Return (X, Y) of the center of cell containing provided text 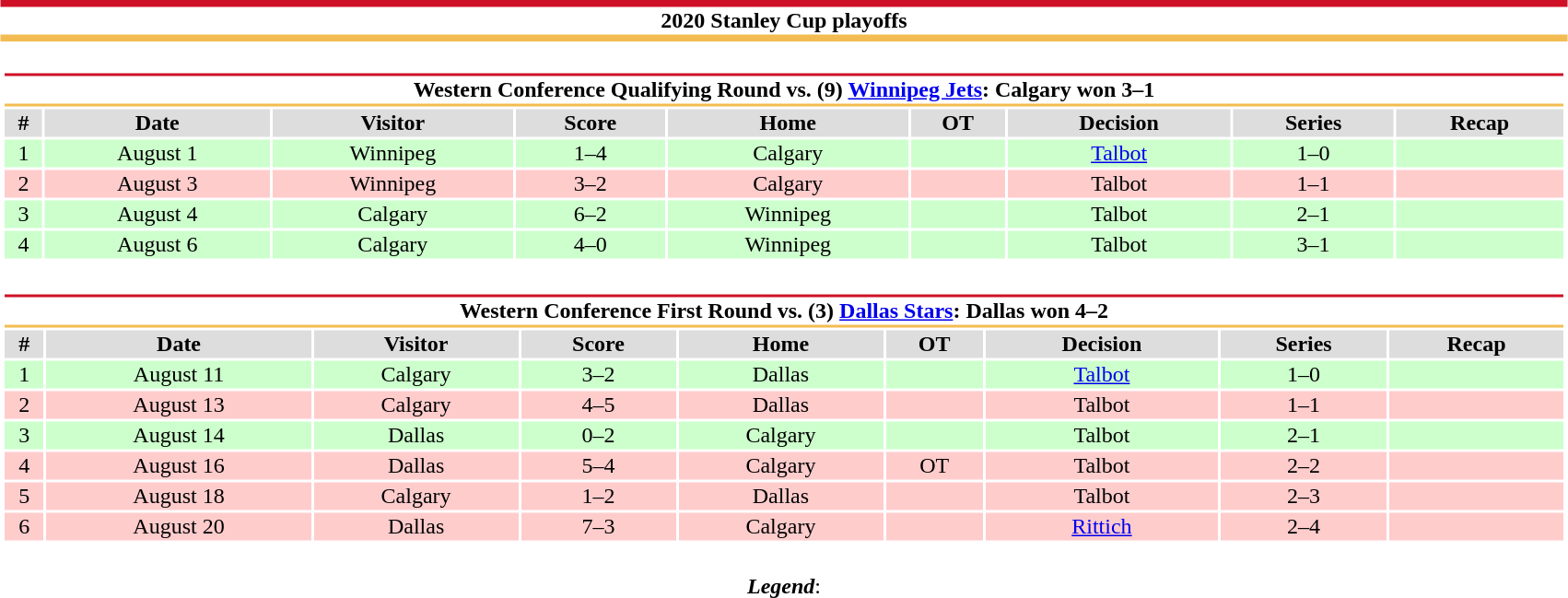
5–4 (598, 465)
2020 Stanley Cup playoffs (784, 20)
August 6 (158, 244)
4–0 (591, 244)
2–4 (1305, 526)
August 18 (179, 497)
Western Conference Qualifying Round vs. (9) Winnipeg Jets: Calgary won 3–1 (783, 90)
1–2 (598, 497)
August 3 (158, 183)
5 (24, 497)
Western Conference First Round vs. (3) Dallas Stars: Dallas won 4–2 (783, 311)
August 11 (179, 375)
August 20 (179, 526)
7–3 (598, 526)
August 14 (179, 436)
August 1 (158, 154)
0–2 (598, 436)
3–1 (1314, 244)
Rittich (1102, 526)
2–3 (1305, 497)
August 4 (158, 215)
1–4 (591, 154)
2–2 (1305, 465)
6–2 (591, 215)
6 (24, 526)
4–5 (598, 405)
August 13 (179, 405)
August 16 (179, 465)
